Capture the cell that displays the provided text and extract its (x, y) central coordinate. 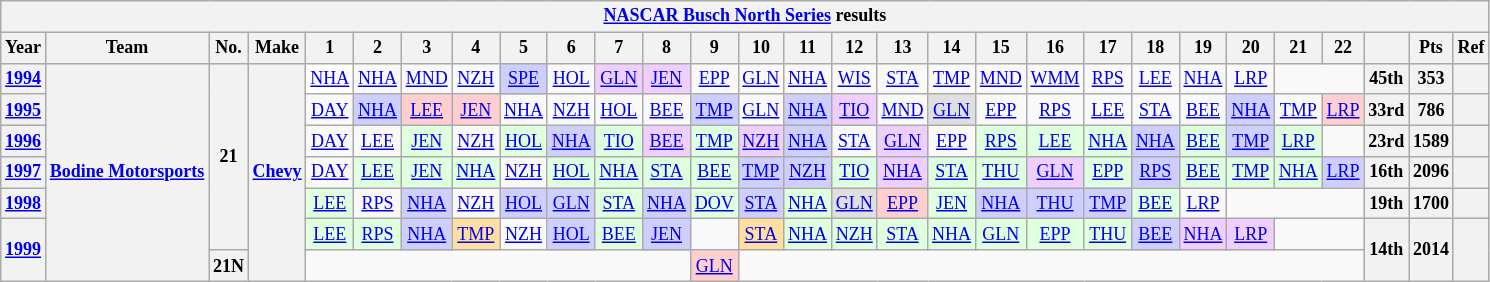
4 (476, 48)
Make (277, 48)
20 (1251, 48)
No. (229, 48)
353 (1432, 78)
SPE (524, 78)
1999 (24, 250)
NASCAR Busch North Series results (745, 16)
21N (229, 266)
1589 (1432, 140)
3 (426, 48)
2 (378, 48)
14 (952, 48)
33rd (1386, 110)
Pts (1432, 48)
7 (619, 48)
12 (854, 48)
DOV (714, 204)
5 (524, 48)
Year (24, 48)
8 (667, 48)
Team (126, 48)
16 (1055, 48)
11 (808, 48)
15 (1000, 48)
2096 (1432, 172)
10 (761, 48)
17 (1108, 48)
22 (1343, 48)
WMM (1055, 78)
18 (1155, 48)
6 (571, 48)
1996 (24, 140)
Bodine Motorsports (126, 172)
Ref (1471, 48)
16th (1386, 172)
WIS (854, 78)
14th (1386, 250)
1995 (24, 110)
1994 (24, 78)
1 (330, 48)
2014 (1432, 250)
19th (1386, 204)
9 (714, 48)
1998 (24, 204)
786 (1432, 110)
1700 (1432, 204)
45th (1386, 78)
23rd (1386, 140)
Chevy (277, 172)
13 (902, 48)
1997 (24, 172)
19 (1203, 48)
